Search for the cell housing the specified text and yield its [x, y] center coordinate. 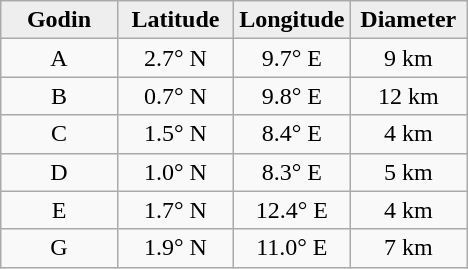
12 km [408, 96]
11.0° E [292, 248]
0.7° N [175, 96]
1.9° N [175, 248]
C [59, 134]
12.4° E [292, 210]
B [59, 96]
8.3° E [292, 172]
1.7° N [175, 210]
9.8° E [292, 96]
Latitude [175, 20]
8.4° E [292, 134]
A [59, 58]
5 km [408, 172]
G [59, 248]
Diameter [408, 20]
Longitude [292, 20]
9 km [408, 58]
1.0° N [175, 172]
1.5° N [175, 134]
E [59, 210]
9.7° E [292, 58]
7 km [408, 248]
2.7° N [175, 58]
D [59, 172]
Godin [59, 20]
